Find where the given text appears and provide that cell's center as [X, Y] coordinate. 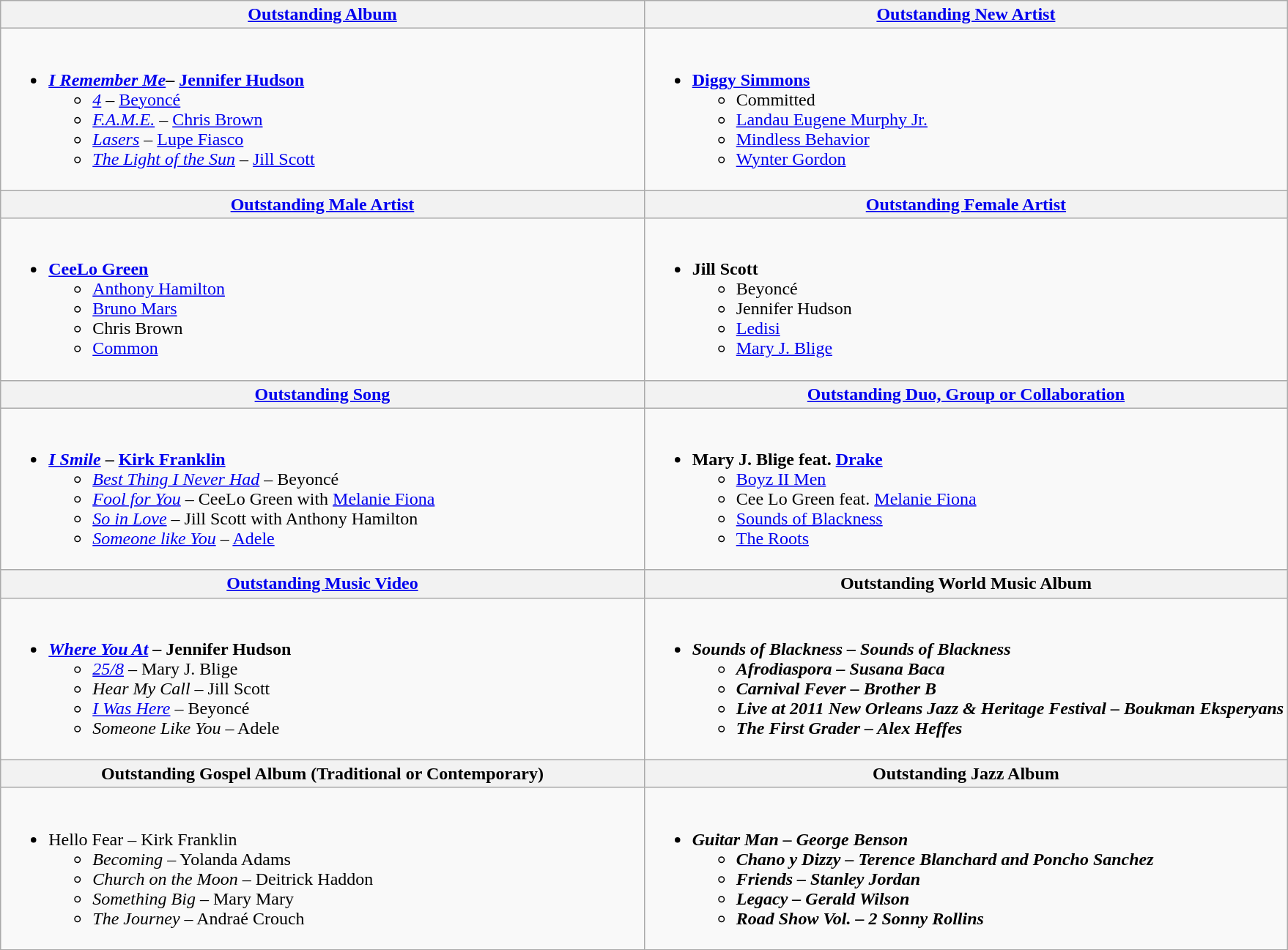
Outstanding Duo, Group or Collaboration [966, 394]
Outstanding Gospel Album (Traditional or Contemporary) [322, 773]
Outstanding Female Artist [966, 204]
CeeLo GreenAnthony HamiltonBruno MarsChris BrownCommon [322, 299]
Mary J. Blige feat. DrakeBoyz II MenCee Lo Green feat. Melanie FionaSounds of BlacknessThe Roots [966, 489]
Jill ScottBeyoncéJennifer HudsonLedisiMary J. Blige [966, 299]
Outstanding Male Artist [322, 204]
Outstanding Album [322, 15]
Outstanding World Music Album [966, 584]
Diggy SimmonsCommittedLandau Eugene Murphy Jr.Mindless BehaviorWynter Gordon [966, 110]
Where You At – Jennifer Hudson25/8 – Mary J. BligeHear My Call – Jill ScottI Was Here – BeyoncéSomeone Like You – Adele [322, 678]
I Remember Me– Jennifer Hudson4 – BeyoncéF.A.M.E. – Chris BrownLasers – Lupe FiascoThe Light of the Sun – Jill Scott [322, 110]
Outstanding Song [322, 394]
Outstanding Jazz Album [966, 773]
Hello Fear – Kirk FranklinBecoming – Yolanda AdamsChurch on the Moon – Deitrick HaddonSomething Big – Mary MaryThe Journey – Andraé Crouch [322, 869]
Outstanding Music Video [322, 584]
Outstanding New Artist [966, 15]
